Search for the cell housing the specified text and yield its (x, y) center coordinate. 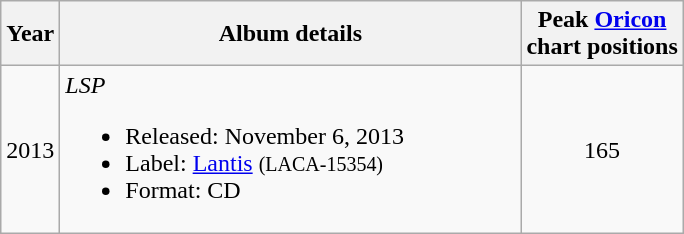
2013 (30, 150)
165 (602, 150)
Peak Oricon chart positions (602, 34)
Album details (290, 34)
LSPReleased: November 6, 2013Label: Lantis (LACA-15354)Format: CD (290, 150)
Year (30, 34)
